Return [X, Y] of the center of cell containing provided text 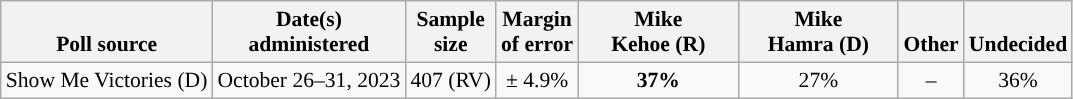
Poll source [107, 32]
27% [818, 80]
Date(s)administered [308, 32]
MikeHamra (D) [818, 32]
± 4.9% [537, 80]
36% [1018, 80]
407 (RV) [450, 80]
MikeKehoe (R) [658, 32]
Other [930, 32]
October 26–31, 2023 [308, 80]
Samplesize [450, 32]
Marginof error [537, 32]
37% [658, 80]
– [930, 80]
Undecided [1018, 32]
Show Me Victories (D) [107, 80]
